For the text-containing cell, return its midpoint in (x, y) coordinate format. 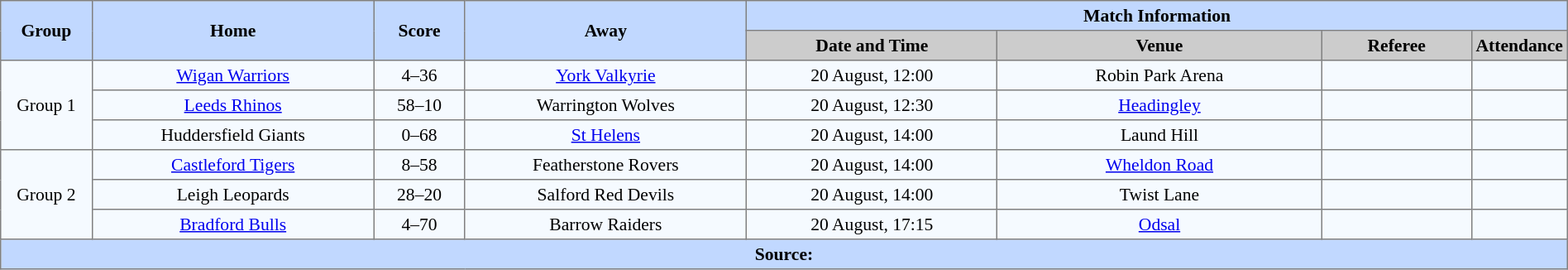
20 August, 12:30 (872, 105)
Group 2 (46, 195)
Date and Time (872, 46)
Featherstone Rovers (605, 165)
Away (605, 31)
Home (233, 31)
Match Information (1157, 16)
Twist Lane (1159, 195)
Salford Red Devils (605, 195)
4–36 (419, 75)
0–68 (419, 135)
Wigan Warriors (233, 75)
Laund Hill (1159, 135)
Bradford Bulls (233, 224)
Wheldon Road (1159, 165)
Attendance (1519, 46)
Source: (784, 254)
28–20 (419, 195)
Barrow Raiders (605, 224)
Odsal (1159, 224)
Leeds Rhinos (233, 105)
Huddersfield Giants (233, 135)
20 August, 12:00 (872, 75)
St Helens (605, 135)
4–70 (419, 224)
Score (419, 31)
Headingley (1159, 105)
20 August, 17:15 (872, 224)
York Valkyrie (605, 75)
Referee (1396, 46)
8–58 (419, 165)
Group (46, 31)
58–10 (419, 105)
Castleford Tigers (233, 165)
Leigh Leopards (233, 195)
Group 1 (46, 105)
Venue (1159, 46)
Robin Park Arena (1159, 75)
Warrington Wolves (605, 105)
